Capture the cell that displays the provided text and extract its [x, y] central coordinate. 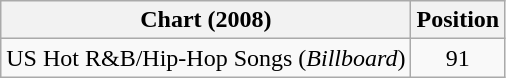
91 [458, 58]
Position [458, 20]
Chart (2008) [206, 20]
US Hot R&B/Hip-Hop Songs (Billboard) [206, 58]
